Search for the cell housing the specified text and yield its [x, y] center coordinate. 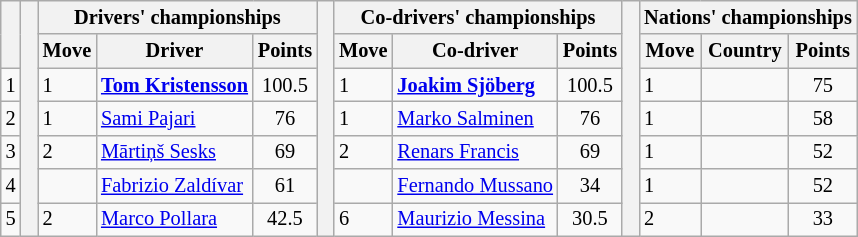
Maurizio Messina [474, 219]
5 [11, 219]
Marko Salminen [474, 118]
Co-drivers' championships [478, 17]
4 [11, 186]
Joakim Sjöberg [474, 85]
Fabrizio Zaldívar [174, 186]
3 [11, 152]
58 [823, 118]
34 [590, 186]
Co-driver [474, 51]
Driver [174, 51]
Country [745, 51]
6 [363, 219]
33 [823, 219]
Fernando Mussano [474, 186]
42.5 [285, 219]
61 [285, 186]
Nations' championships [748, 17]
Drivers' championships [178, 17]
75 [823, 85]
30.5 [590, 219]
Tom Kristensson [174, 85]
Mārtiņš Sesks [174, 152]
Sami Pajari [174, 118]
Renars Francis [474, 152]
Marco Pollara [174, 219]
